Locate the cell with the specified text and output its (X, Y) center coordinate. 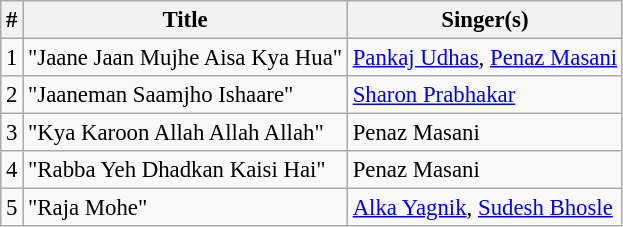
3 (12, 133)
Singer(s) (484, 20)
1 (12, 58)
5 (12, 208)
Title (186, 20)
"Jaaneman Saamjho Ishaare" (186, 95)
"Kya Karoon Allah Allah Allah" (186, 133)
Pankaj Udhas, Penaz Masani (484, 58)
"Jaane Jaan Mujhe Aisa Kya Hua" (186, 58)
4 (12, 170)
# (12, 20)
"Raja Mohe" (186, 208)
Alka Yagnik, Sudesh Bhosle (484, 208)
2 (12, 95)
"Rabba Yeh Dhadkan Kaisi Hai" (186, 170)
Sharon Prabhakar (484, 95)
